Detect which cell encompasses the target text, then output its (X, Y) center coordinate. 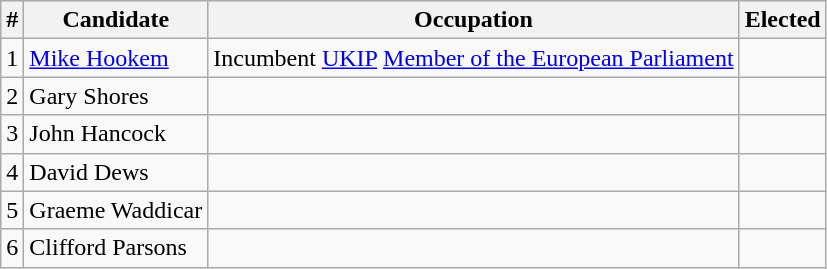
3 (12, 134)
1 (12, 58)
Mike Hookem (116, 58)
6 (12, 248)
John Hancock (116, 134)
Clifford Parsons (116, 248)
Gary Shores (116, 96)
Occupation (474, 20)
Incumbent UKIP Member of the European Parliament (474, 58)
Graeme Waddicar (116, 210)
Elected (782, 20)
4 (12, 172)
David Dews (116, 172)
5 (12, 210)
2 (12, 96)
# (12, 20)
Candidate (116, 20)
